For the text-containing cell, return its midpoint in [X, Y] coordinate format. 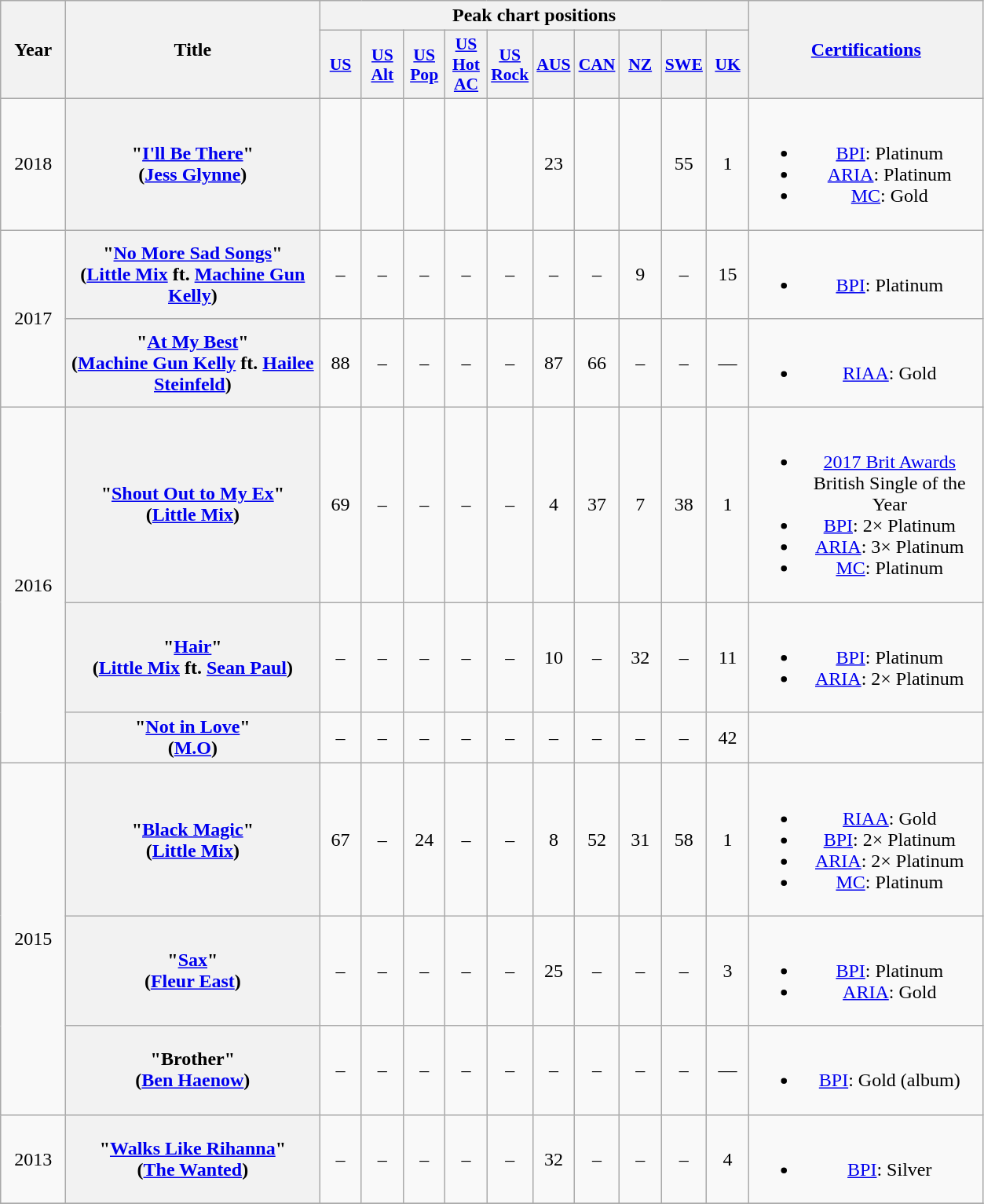
2017 Brit Awards British Single of the YearBPI: 2× PlatinumARIA: 3× PlatinumMC: Platinum [865, 505]
US Alt [382, 64]
BPI: Platinum [865, 273]
"Not in Love"(M.O) [193, 738]
BPI: PlatinumARIA: PlatinumMC: Gold [865, 163]
AUS [553, 64]
67 [341, 840]
US [341, 64]
"I'll Be There"(Jess Glynne) [193, 163]
31 [639, 840]
58 [684, 840]
RIAA: GoldBPI: 2× PlatinumARIA: 2× PlatinumMC: Platinum [865, 840]
87 [553, 363]
US Pop [424, 64]
Peak chart positions [534, 16]
"Black Magic"(Little Mix) [193, 840]
52 [597, 840]
15 [727, 273]
38 [684, 505]
UK [727, 64]
Year [33, 50]
7 [639, 505]
69 [341, 505]
"Sax"(Fleur East) [193, 971]
"Walks Like Rihanna"(The Wanted) [193, 1159]
2015 [33, 939]
11 [727, 657]
"At My Best"(Machine Gun Kelly ft. Hailee Steinfeld) [193, 363]
55 [684, 163]
42 [727, 738]
US Hot AC [466, 64]
SWE [684, 64]
37 [597, 505]
23 [553, 163]
"Shout Out to My Ex"(Little Mix) [193, 505]
10 [553, 657]
BPI: PlatinumARIA: Gold [865, 971]
BPI: Gold (album) [865, 1070]
"No More Sad Songs"(Little Mix ft. Machine Gun Kelly) [193, 273]
24 [424, 840]
25 [553, 971]
"Brother"(Ben Haenow) [193, 1070]
BPI: PlatinumARIA: 2× Platinum [865, 657]
8 [553, 840]
3 [727, 971]
88 [341, 363]
RIAA: Gold [865, 363]
NZ [639, 64]
2013 [33, 1159]
"Hair"(Little Mix ft. Sean Paul) [193, 657]
Certifications [865, 50]
Title [193, 50]
2018 [33, 163]
2017 [33, 318]
2016 [33, 586]
66 [597, 363]
CAN [597, 64]
BPI: Silver [865, 1159]
9 [639, 273]
US Rock [510, 64]
